Search for the cell housing the specified text and yield its (x, y) center coordinate. 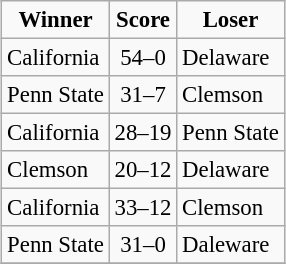
Score (143, 20)
Winner (56, 20)
20–12 (143, 170)
Daleware (230, 245)
Loser (230, 20)
31–0 (143, 245)
54–0 (143, 57)
31–7 (143, 95)
33–12 (143, 208)
28–19 (143, 133)
